Pinpoint the cell where the given text exists, returning its (X, Y) midpoint coordinate. 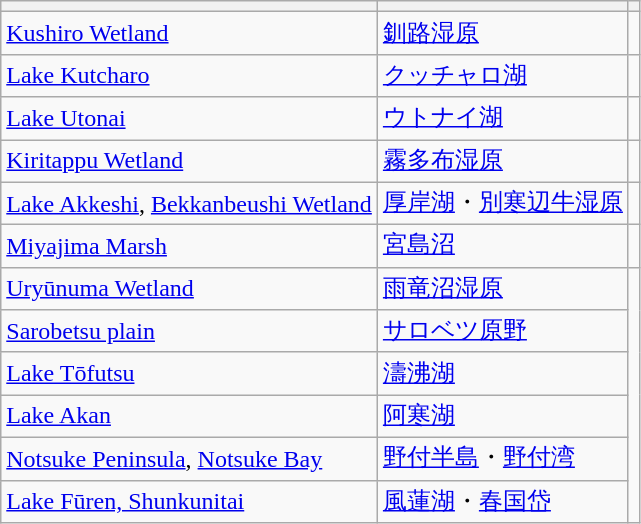
風蓮湖・春国岱 (502, 502)
阿寒湖 (502, 416)
濤沸湖 (502, 374)
Lake Akkeshi, Bekkanbeushi Wetland (190, 204)
Lake Utonai (190, 118)
サロベツ原野 (502, 332)
霧多布湿原 (502, 162)
Lake Akan (190, 416)
雨竜沼湿原 (502, 288)
Kiritappu Wetland (190, 162)
Notsuke Peninsula, Notsuke Bay (190, 458)
Lake Fūren, Shunkunitai (190, 502)
Lake Tōfutsu (190, 374)
宮島沼 (502, 246)
ウトナイ湖 (502, 118)
釧路湿原 (502, 34)
Miyajima Marsh (190, 246)
Sarobetsu plain (190, 332)
Kushiro Wetland (190, 34)
厚岸湖・別寒辺牛湿原 (502, 204)
Uryūnuma Wetland (190, 288)
野付半島・野付湾 (502, 458)
Lake Kutcharo (190, 76)
クッチャロ湖 (502, 76)
